Return the [x, y] coordinate for the center point of the cell that contains the specified text.  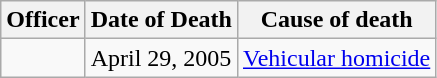
Date of Death [161, 20]
Officer [43, 20]
April 29, 2005 [161, 58]
Vehicular homicide [336, 58]
Cause of death [336, 20]
